Return the (X, Y) coordinate for the center point of the cell that contains the specified text.  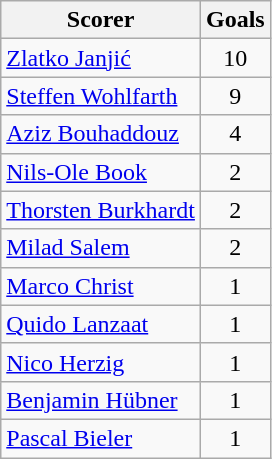
10 (235, 58)
Nico Herzig (101, 362)
Goals (235, 20)
9 (235, 96)
Pascal Bieler (101, 438)
Milad Salem (101, 248)
Quido Lanzaat (101, 324)
Zlatko Janjić (101, 58)
Steffen Wohlfarth (101, 96)
Marco Christ (101, 286)
Aziz Bouhaddouz (101, 134)
4 (235, 134)
Benjamin Hübner (101, 400)
Thorsten Burkhardt (101, 210)
Scorer (101, 20)
Nils-Ole Book (101, 172)
